From the cell containing the given text, extract its center point as (x, y) coordinate. 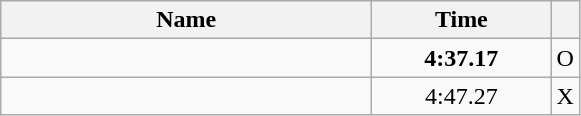
4:37.17 (462, 58)
X (565, 96)
Time (462, 20)
O (565, 58)
Name (186, 20)
4:47.27 (462, 96)
